Find where the given text appears and provide that cell's center as (x, y) coordinate. 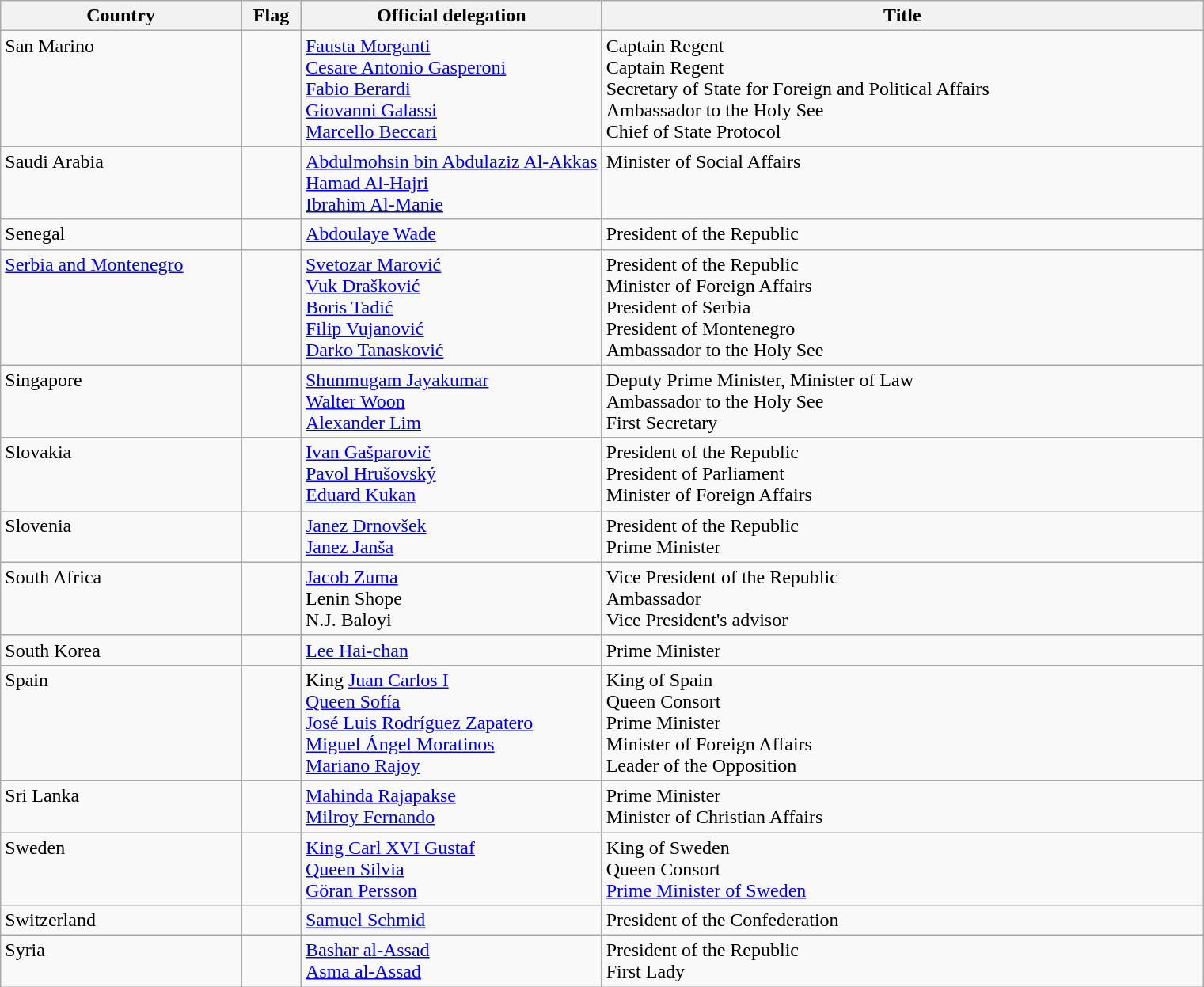
Fausta MorgantiCesare Antonio GasperoniFabio BerardiGiovanni GalassiMarcello Beccari (451, 89)
Saudi Arabia (121, 183)
President of the RepublicMinister of Foreign AffairsPresident of SerbiaPresident of MontenegroAmbassador to the Holy See (902, 307)
Slovenia (121, 537)
President of the Confederation (902, 921)
King Carl XVI GustafQueen SilviaGöran Persson (451, 869)
President of the RepublicPrime Minister (902, 537)
Samuel Schmid (451, 921)
Lee Hai-chan (451, 650)
President of the RepublicFirst Lady (902, 961)
San Marino (121, 89)
South Africa (121, 598)
King of SpainQueen ConsortPrime MinisterMinister of Foreign AffairsLeader of the Opposition (902, 723)
Captain RegentCaptain RegentSecretary of State for Foreign and Political Affairs Ambassador to the Holy See Chief of State Protocol (902, 89)
Spain (121, 723)
Abdoulaye Wade (451, 234)
Vice President of the Republic Ambassador Vice President's advisor (902, 598)
Svetozar MarovićVuk DraškovićBoris TadićFilip VujanovićDarko Tanasković (451, 307)
Singapore (121, 401)
Bashar al-AssadAsma al-Assad (451, 961)
King Juan Carlos IQueen SofíaJosé Luis Rodríguez ZapateroMiguel Ángel MoratinosMariano Rajoy (451, 723)
Syria (121, 961)
President of the Republic (902, 234)
Title (902, 16)
Ivan GašparovičPavol HrušovskýEduard Kukan (451, 474)
Country (121, 16)
Official delegation (451, 16)
Senegal (121, 234)
Flag (271, 16)
Sri Lanka (121, 806)
Prime MinisterMinister of Christian Affairs (902, 806)
Prime Minister (902, 650)
President of the RepublicPresident of ParliamentMinister of Foreign Affairs (902, 474)
Deputy Prime Minister, Minister of LawAmbassador to the Holy SeeFirst Secretary (902, 401)
Janez DrnovšekJanez Janša (451, 537)
Abdulmohsin bin Abdulaziz Al-Akkas Hamad Al-Hajri Ibrahim Al-Manie (451, 183)
South Korea (121, 650)
Shunmugam JayakumarWalter WoonAlexander Lim (451, 401)
Switzerland (121, 921)
Minister of Social Affairs (902, 183)
Jacob ZumaLenin ShopeN.J. Baloyi (451, 598)
Serbia and Montenegro (121, 307)
King of SwedenQueen ConsortPrime Minister of Sweden (902, 869)
Mahinda RajapakseMilroy Fernando (451, 806)
Slovakia (121, 474)
Sweden (121, 869)
